Pinpoint the cell where the given text exists, returning its (X, Y) midpoint coordinate. 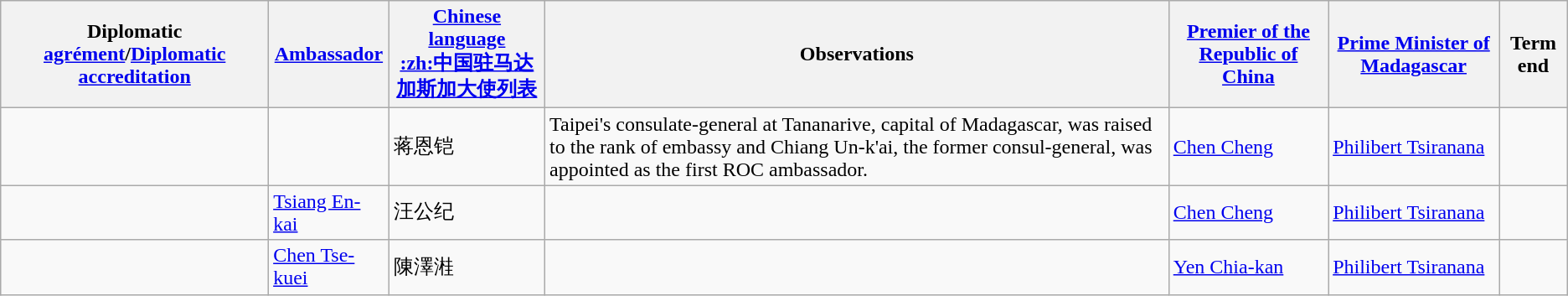
Chinese language:zh:中国驻马达加斯加大使列表 (467, 55)
陳澤溎 (467, 267)
Prime Minister of Madagascar (1414, 55)
Observations (858, 55)
Tsiang En-kai (329, 213)
Chen Tse-kuei (329, 267)
Yen Chia-kan (1248, 267)
Ambassador (329, 55)
蒋恩铠 (467, 147)
汪公纪 (467, 213)
Premier of the Republic of China (1248, 55)
Diplomatic agrément/Diplomatic accreditation (135, 55)
Term end (1534, 55)
